Detect which cell encompasses the target text, then output its [x, y] center coordinate. 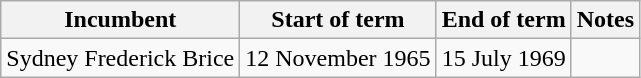
End of term [504, 20]
Start of term [338, 20]
Notes [605, 20]
Incumbent [120, 20]
12 November 1965 [338, 58]
Sydney Frederick Brice [120, 58]
15 July 1969 [504, 58]
